Find where the given text appears and provide that cell's center as [x, y] coordinate. 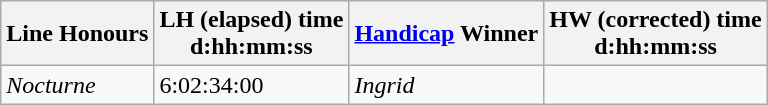
HW (corrected) time d:hh:mm:ss [656, 34]
Nocturne [78, 85]
Line Honours [78, 34]
Ingrid [446, 85]
6:02:34:00 [252, 85]
Handicap Winner [446, 34]
LH (elapsed) time d:hh:mm:ss [252, 34]
